Search for the cell housing the specified text and yield its (x, y) center coordinate. 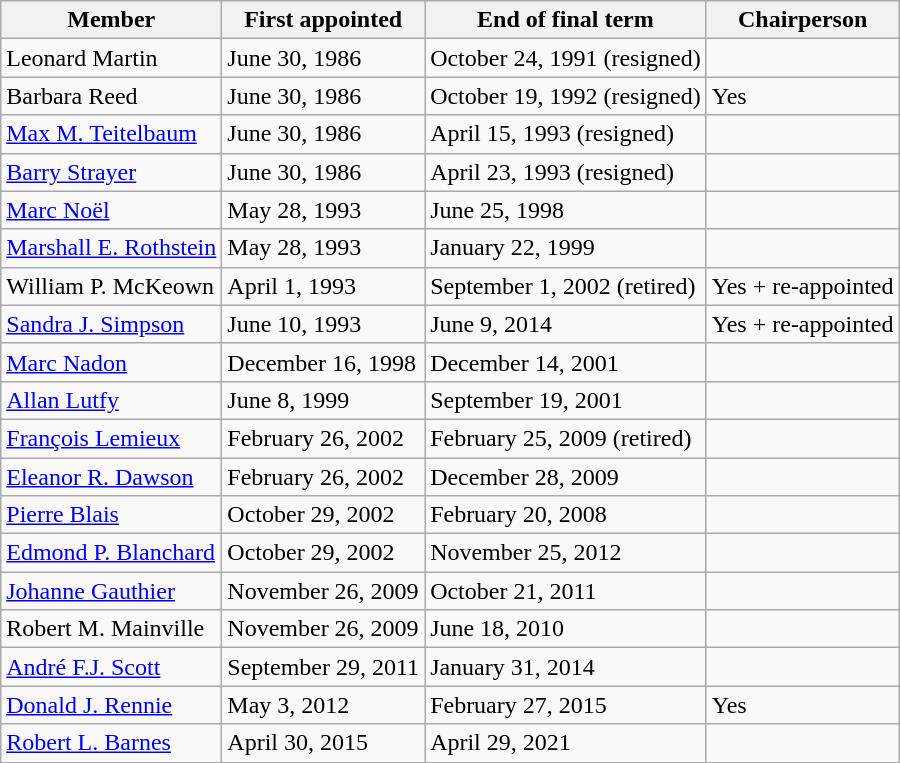
Sandra J. Simpson (112, 324)
André F.J. Scott (112, 667)
Barbara Reed (112, 96)
April 1, 1993 (324, 286)
September 1, 2002 (retired) (566, 286)
January 22, 1999 (566, 248)
Member (112, 20)
June 25, 1998 (566, 210)
Pierre Blais (112, 515)
February 27, 2015 (566, 705)
December 14, 2001 (566, 362)
June 9, 2014 (566, 324)
William P. McKeown (112, 286)
January 31, 2014 (566, 667)
Robert L. Barnes (112, 743)
December 16, 1998 (324, 362)
First appointed (324, 20)
September 19, 2001 (566, 400)
Barry Strayer (112, 172)
Marshall E. Rothstein (112, 248)
April 30, 2015 (324, 743)
May 3, 2012 (324, 705)
June 18, 2010 (566, 629)
February 25, 2009 (retired) (566, 438)
Donald J. Rennie (112, 705)
June 8, 1999 (324, 400)
Max M. Teitelbaum (112, 134)
September 29, 2011 (324, 667)
Allan Lutfy (112, 400)
October 24, 1991 (resigned) (566, 58)
Chairperson (802, 20)
Edmond P. Blanchard (112, 553)
Marc Nadon (112, 362)
Leonard Martin (112, 58)
Robert M. Mainville (112, 629)
April 29, 2021 (566, 743)
François Lemieux (112, 438)
February 20, 2008 (566, 515)
April 15, 1993 (resigned) (566, 134)
December 28, 2009 (566, 477)
Marc Noël (112, 210)
November 25, 2012 (566, 553)
Eleanor R. Dawson (112, 477)
April 23, 1993 (resigned) (566, 172)
October 21, 2011 (566, 591)
Johanne Gauthier (112, 591)
October 19, 1992 (resigned) (566, 96)
End of final term (566, 20)
June 10, 1993 (324, 324)
